Return the [X, Y] coordinate for the center point of the cell that contains the specified text.  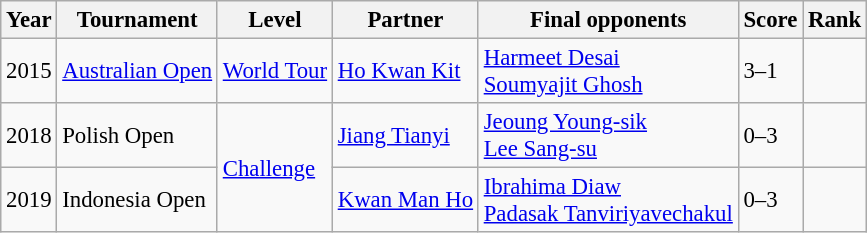
Polish Open [138, 136]
Kwan Man Ho [405, 200]
Level [274, 20]
Score [770, 20]
Indonesia Open [138, 200]
Ho Kwan Kit [405, 72]
Jiang Tianyi [405, 136]
World Tour [274, 72]
2019 [29, 200]
Australian Open [138, 72]
Tournament [138, 20]
Jeoung Young-sikLee Sang-su [608, 136]
Harmeet DesaiSoumyajit Ghosh [608, 72]
Final opponents [608, 20]
3–1 [770, 72]
Partner [405, 20]
Year [29, 20]
Ibrahima DiawPadasak Tanviriyavechakul [608, 200]
Rank [835, 20]
2018 [29, 136]
Challenge [274, 168]
2015 [29, 72]
